Return the [x, y] coordinate for the center point of the cell that contains the specified text.  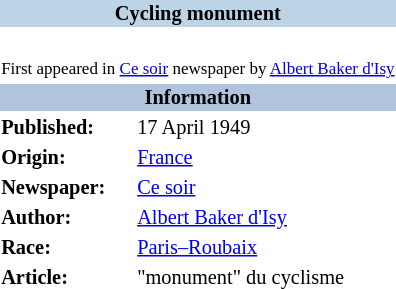
Author: [66, 218]
Paris–Roubaix [266, 248]
France [266, 158]
First appeared in Ce soir newspaper by Albert Baker d'Isy [198, 56]
Origin: [66, 158]
Ce soir [266, 188]
Race: [66, 248]
Published: [66, 128]
Albert Baker d'Isy [266, 218]
Newspaper: [66, 188]
17 April 1949 [266, 128]
Cycling monument [198, 14]
Information [198, 98]
